Output the [X, Y] coordinate of the center of the cell containing the given text.  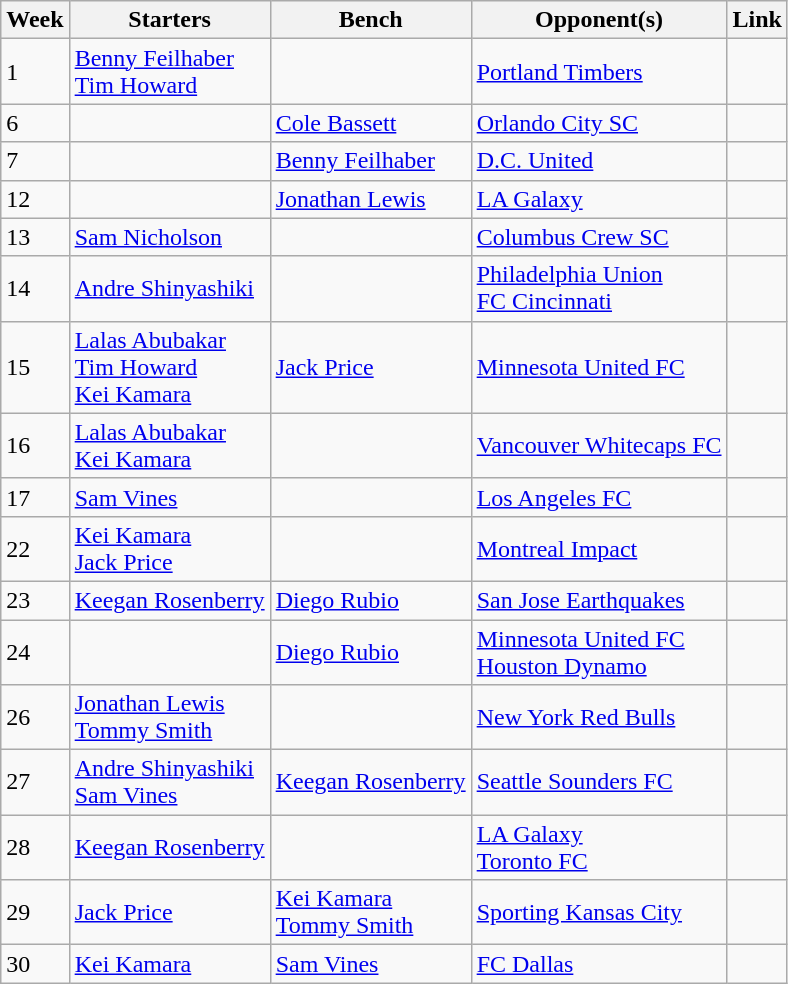
San Jose Earthquakes [599, 600]
28 [35, 848]
16 [35, 446]
LA Galaxy [599, 199]
Bench [370, 20]
Orlando City SC [599, 123]
Cole Bassett [370, 123]
Columbus Crew SC [599, 237]
26 [35, 718]
LA GalaxyToronto FC [599, 848]
Los Angeles FC [599, 497]
Andre Shinyashiki Sam Vines [170, 782]
Starters [170, 20]
1 [35, 72]
Minnesota United FCHouston Dynamo [599, 652]
Jonathan Lewis Tommy Smith [170, 718]
29 [35, 912]
Benny Feilhaber [370, 161]
14 [35, 288]
15 [35, 367]
7 [35, 161]
Portland Timbers [599, 72]
23 [35, 600]
Seattle Sounders FC [599, 782]
30 [35, 964]
Week [35, 20]
13 [35, 237]
Vancouver Whitecaps FC [599, 446]
Minnesota United FC [599, 367]
27 [35, 782]
Link [757, 20]
Kei Kamara [170, 964]
Kei Kamara Jack Price [170, 548]
Jonathan Lewis [370, 199]
Opponent(s) [599, 20]
FC Dallas [599, 964]
Montreal Impact [599, 548]
22 [35, 548]
Kei Kamara Tommy Smith [370, 912]
New York Red Bulls [599, 718]
6 [35, 123]
24 [35, 652]
Lalas Abubakar Kei Kamara [170, 446]
12 [35, 199]
D.C. United [599, 161]
Sporting Kansas City [599, 912]
Sam Nicholson [170, 237]
17 [35, 497]
Lalas Abubakar Tim Howard Kei Kamara [170, 367]
Philadelphia UnionFC Cincinnati [599, 288]
Benny Feilhaber Tim Howard [170, 72]
Andre Shinyashiki [170, 288]
